Output the [x, y] coordinate of the center of the cell containing the given text.  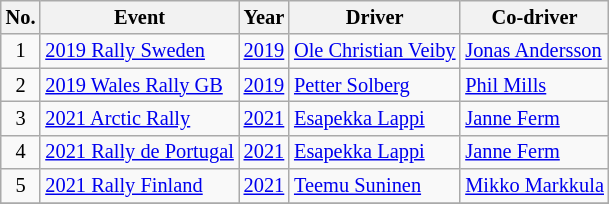
Year [264, 17]
Mikko Markkula [534, 186]
Phil Mills [534, 85]
No. [21, 17]
Teemu Suninen [374, 186]
2021 Rally de Portugal [139, 152]
1 [21, 51]
Jonas Andersson [534, 51]
Co-driver [534, 17]
3 [21, 118]
4 [21, 152]
2019 Rally Sweden [139, 51]
5 [21, 186]
2021 Arctic Rally [139, 118]
Ole Christian Veiby [374, 51]
2 [21, 85]
2021 Rally Finland [139, 186]
2019 Wales Rally GB [139, 85]
Driver [374, 17]
Event [139, 17]
Petter Solberg [374, 85]
